Return the [x, y] coordinate for the center point of the cell that contains the specified text.  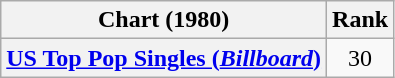
Rank [360, 20]
US Top Pop Singles (Billboard) [164, 58]
Chart (1980) [164, 20]
30 [360, 58]
